Search for the cell housing the specified text and yield its (X, Y) center coordinate. 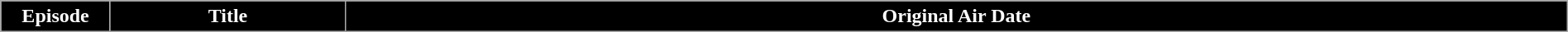
Original Air Date (957, 16)
Title (227, 16)
Episode (56, 16)
